Provide the [X, Y] coordinate of the cell's center where the given text is located.  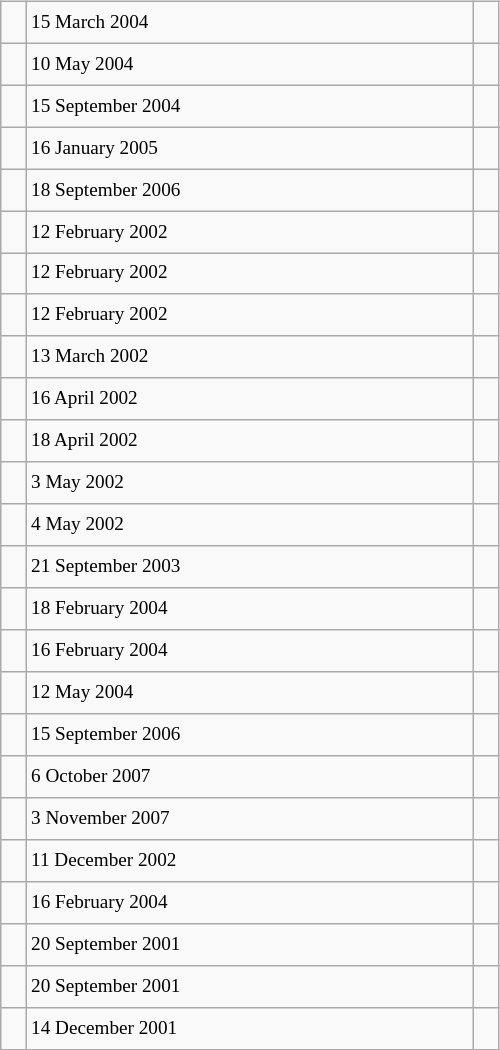
3 November 2007 [249, 819]
3 May 2002 [249, 483]
16 January 2005 [249, 148]
15 September 2006 [249, 735]
16 April 2002 [249, 399]
11 December 2002 [249, 861]
15 March 2004 [249, 22]
10 May 2004 [249, 64]
14 December 2001 [249, 1028]
6 October 2007 [249, 777]
13 March 2002 [249, 357]
18 September 2006 [249, 190]
21 September 2003 [249, 567]
18 February 2004 [249, 609]
4 May 2002 [249, 525]
12 May 2004 [249, 693]
18 April 2002 [249, 441]
15 September 2004 [249, 106]
